Return [x, y] of the center of cell containing provided text 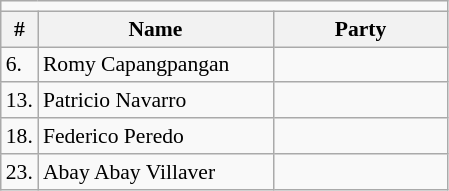
Name [156, 29]
Patricio Navarro [156, 101]
Federico Peredo [156, 136]
23. [20, 172]
Abay Abay Villaver [156, 172]
# [20, 29]
18. [20, 136]
13. [20, 101]
Party [360, 29]
6. [20, 65]
Romy Capangpangan [156, 65]
